Return (X, Y) of the center of cell containing provided text 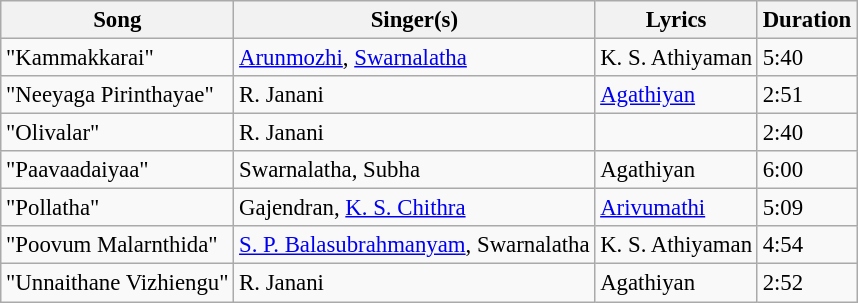
Gajendran, K. S. Chithra (414, 208)
Song (118, 20)
"Paavaadaiyaa" (118, 170)
"Olivalar" (118, 133)
2:52 (806, 283)
"Pollatha" (118, 208)
5:09 (806, 208)
5:40 (806, 58)
6:00 (806, 170)
"Kammakkarai" (118, 58)
2:51 (806, 95)
4:54 (806, 245)
Lyrics (676, 20)
Swarnalatha, Subha (414, 170)
2:40 (806, 133)
"Poovum Malarnthida" (118, 245)
Duration (806, 20)
"Unnaithane Vizhiengu" (118, 283)
Arunmozhi, Swarnalatha (414, 58)
S. P. Balasubrahmanyam, Swarnalatha (414, 245)
"Neeyaga Pirinthayae" (118, 95)
Arivumathi (676, 208)
Singer(s) (414, 20)
